Pinpoint the cell where the given text exists, returning its [X, Y] midpoint coordinate. 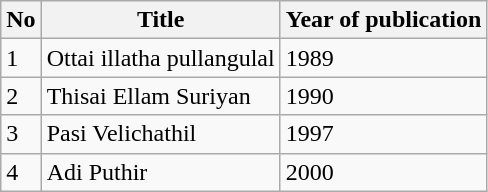
1997 [384, 134]
2 [21, 96]
Thisai Ellam Suriyan [160, 96]
4 [21, 172]
1989 [384, 58]
Year of publication [384, 20]
2000 [384, 172]
1 [21, 58]
Title [160, 20]
Adi Puthir [160, 172]
Ottai illatha pullangulal [160, 58]
Pasi Velichathil [160, 134]
No [21, 20]
3 [21, 134]
1990 [384, 96]
